From the cell containing the given text, extract its center point as [X, Y] coordinate. 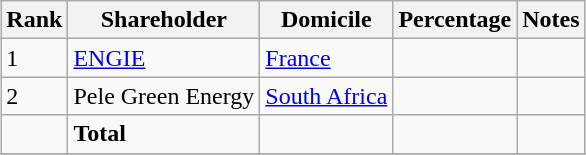
Notes [551, 20]
1 [34, 58]
France [326, 58]
Percentage [455, 20]
Rank [34, 20]
Domicile [326, 20]
Pele Green Energy [164, 96]
2 [34, 96]
South Africa [326, 96]
Total [164, 134]
Shareholder [164, 20]
ENGIE [164, 58]
